Scan for the cell matching the given text and deliver its [X, Y] coordinate at center. 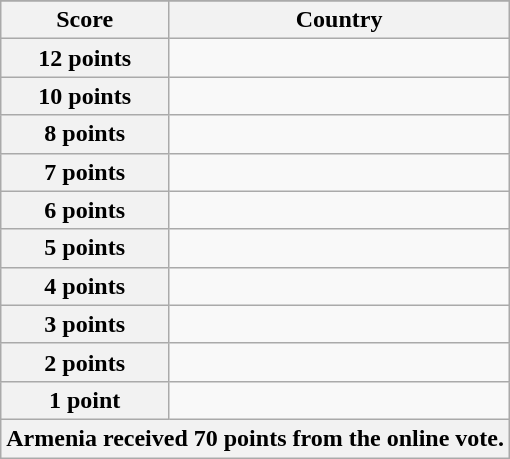
2 points [85, 362]
7 points [85, 172]
6 points [85, 210]
Country [340, 20]
1 point [85, 400]
12 points [85, 58]
Armenia received 70 points from the online vote. [256, 438]
3 points [85, 324]
5 points [85, 248]
8 points [85, 134]
Score [85, 20]
4 points [85, 286]
10 points [85, 96]
